Return (x, y) of the center of cell containing provided text 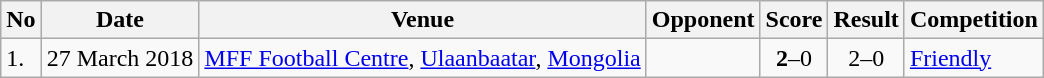
No (21, 20)
Date (120, 20)
Score (794, 20)
Friendly (974, 58)
Opponent (703, 20)
1. (21, 58)
Competition (974, 20)
MFF Football Centre, Ulaanbaatar, Mongolia (422, 58)
Venue (422, 20)
27 March 2018 (120, 58)
Result (866, 20)
